Detect which cell encompasses the target text, then output its [X, Y] center coordinate. 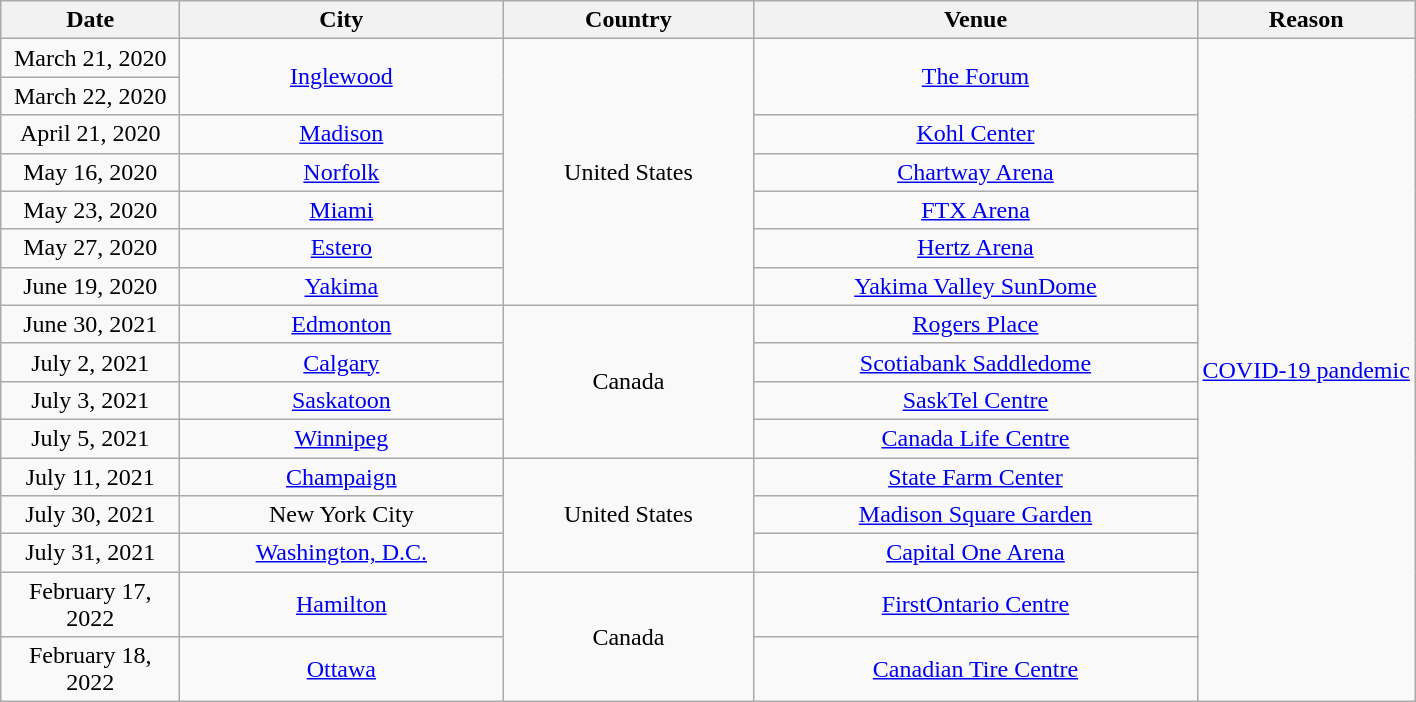
February 17, 2022 [90, 604]
July 30, 2021 [90, 515]
July 11, 2021 [90, 477]
Kohl Center [976, 134]
Hertz Arena [976, 248]
Yakima Valley SunDome [976, 286]
Estero [342, 248]
Winnipeg [342, 438]
July 31, 2021 [90, 553]
June 30, 2021 [90, 324]
The Forum [976, 77]
March 22, 2020 [90, 96]
COVID-19 pandemic [1306, 370]
State Farm Center [976, 477]
Yakima [342, 286]
New York City [342, 515]
Canadian Tire Centre [976, 670]
Chartway Arena [976, 172]
Ottawa [342, 670]
February 18, 2022 [90, 670]
Scotiabank Saddledome [976, 362]
July 2, 2021 [90, 362]
Country [628, 20]
March 21, 2020 [90, 58]
Reason [1306, 20]
July 5, 2021 [90, 438]
SaskTel Centre [976, 400]
June 19, 2020 [90, 286]
April 21, 2020 [90, 134]
Edmonton [342, 324]
Capital One Arena [976, 553]
Calgary [342, 362]
Canada Life Centre [976, 438]
City [342, 20]
Madison Square Garden [976, 515]
May 16, 2020 [90, 172]
Hamilton [342, 604]
Champaign [342, 477]
May 27, 2020 [90, 248]
Saskatoon [342, 400]
Venue [976, 20]
July 3, 2021 [90, 400]
May 23, 2020 [90, 210]
Date [90, 20]
Washington, D.C. [342, 553]
FirstOntario Centre [976, 604]
FTX Arena [976, 210]
Rogers Place [976, 324]
Madison [342, 134]
Inglewood [342, 77]
Miami [342, 210]
Norfolk [342, 172]
